Detect which cell encompasses the target text, then output its [X, Y] center coordinate. 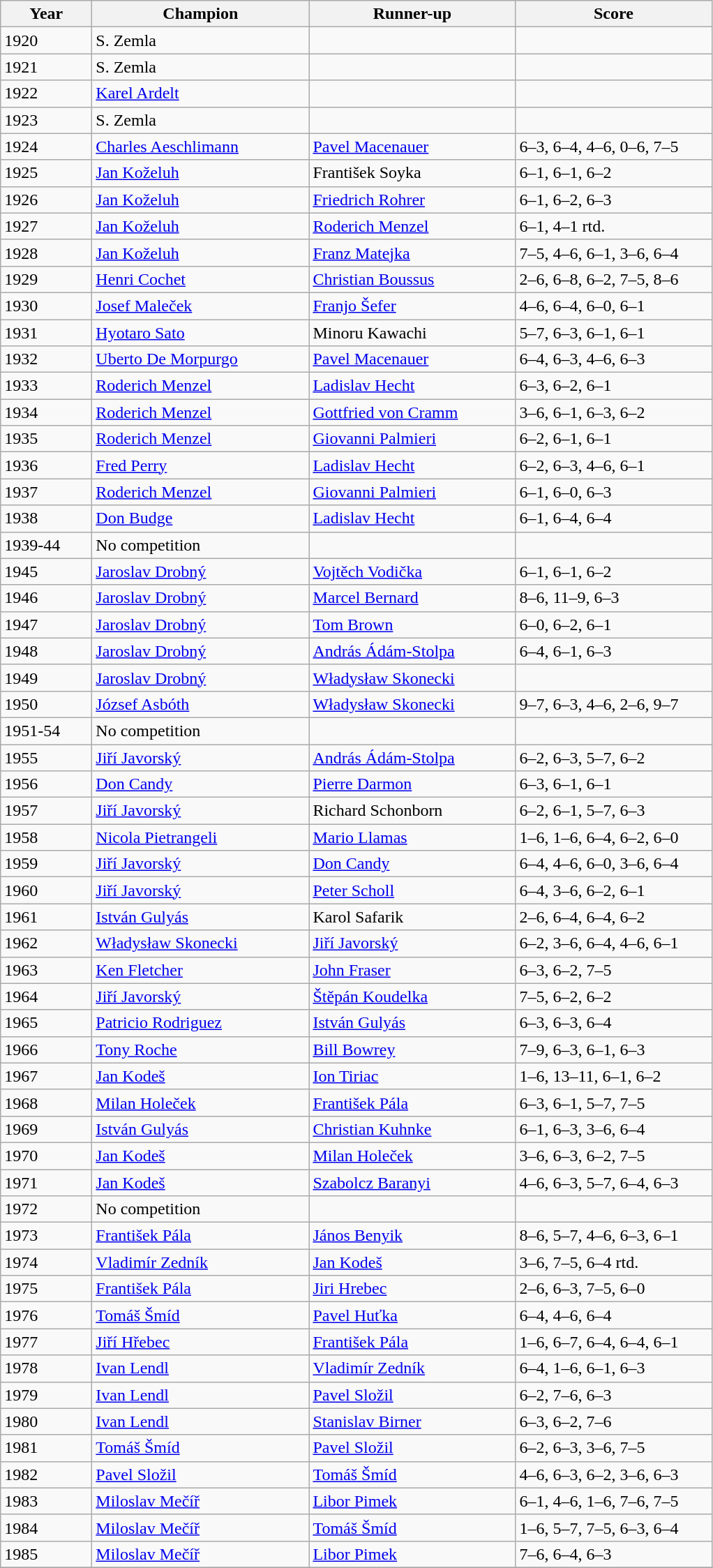
Mario Llamas [412, 837]
Fred Perry [201, 465]
Szabolcz Baranyi [412, 1183]
1955 [46, 757]
1928 [46, 253]
1963 [46, 970]
Jiří Hřebec [201, 1342]
Champion [201, 14]
František Soyka [412, 173]
Gottfried von Cramm [412, 412]
Year [46, 14]
1973 [46, 1236]
6–1, 4–1 rtd. [614, 226]
6–2, 6–3, 5–7, 6–2 [614, 757]
7–9, 6–3, 6–1, 6–3 [614, 1050]
6–3, 6–2, 7–6 [614, 1421]
6–4, 6–1, 6–3 [614, 651]
1982 [46, 1474]
6–1, 4–6, 1–6, 7–6, 7–5 [614, 1501]
1–6, 13–11, 6–1, 6–2 [614, 1076]
6–3, 6–1, 5–7, 7–5 [614, 1103]
1948 [46, 651]
6–3, 6–1, 6–1 [614, 784]
1960 [46, 890]
6–2, 7–6, 6–3 [614, 1395]
1935 [46, 439]
6–1, 6–2, 6–3 [614, 200]
Ion Tiriac [412, 1076]
Runner-up [412, 14]
1939-44 [46, 545]
8–6, 5–7, 4–6, 6–3, 6–1 [614, 1236]
Josef Maleček [201, 306]
3–6, 6–1, 6–3, 6–2 [614, 412]
Richard Schonborn [412, 811]
Stanislav Birner [412, 1421]
1927 [46, 226]
Christian Kuhnke [412, 1129]
1970 [46, 1156]
1–6, 6–7, 6–4, 6–4, 6–1 [614, 1342]
1921 [46, 67]
János Benyik [412, 1236]
Christian Boussus [412, 279]
6–3, 6–4, 4–6, 0–6, 7–5 [614, 147]
6–0, 6–2, 6–1 [614, 625]
Pavel Huťka [412, 1315]
Marcel Bernard [412, 598]
1926 [46, 200]
1983 [46, 1501]
1934 [46, 412]
1975 [46, 1289]
1938 [46, 518]
6–4, 6–3, 4–6, 6–3 [614, 359]
1962 [46, 943]
6–4, 4–6, 6–4 [614, 1315]
6–3, 6–2, 7–5 [614, 970]
6–3, 6–3, 6–4 [614, 1023]
6–2, 6–1, 5–7, 6–3 [614, 811]
6–1, 6–3, 3–6, 6–4 [614, 1129]
Peter Scholl [412, 890]
Hyotaro Sato [201, 333]
József Asbóth [201, 704]
4–6, 6–4, 6–0, 6–1 [614, 306]
1947 [46, 625]
1929 [46, 279]
Charles Aeschlimann [201, 147]
1969 [46, 1129]
Uberto De Morpurgo [201, 359]
1972 [46, 1209]
1981 [46, 1448]
Bill Bowrey [412, 1050]
1949 [46, 678]
1936 [46, 465]
1932 [46, 359]
1971 [46, 1183]
1946 [46, 598]
1977 [46, 1342]
Don Budge [201, 518]
4–6, 6–3, 5–7, 6–4, 6–3 [614, 1183]
6–4, 4–6, 6–0, 3–6, 6–4 [614, 864]
1–6, 1–6, 6–4, 6–2, 6–0 [614, 837]
6–1, 6–0, 6–3 [614, 492]
Štěpán Koudelka [412, 996]
1930 [46, 306]
John Fraser [412, 970]
1967 [46, 1076]
5–7, 6–3, 6–1, 6–1 [614, 333]
Karol Safarik [412, 917]
1968 [46, 1103]
2–6, 6–8, 6–2, 7–5, 8–6 [614, 279]
Jiri Hrebec [412, 1289]
1923 [46, 120]
6–2, 6–3, 3–6, 7–5 [614, 1448]
1985 [46, 1554]
Tom Brown [412, 625]
7–6, 6–4, 6–3 [614, 1554]
1924 [46, 147]
1984 [46, 1528]
Franjo Šefer [412, 306]
1976 [46, 1315]
4–6, 6–3, 6–2, 3–6, 6–3 [614, 1474]
1933 [46, 386]
Friedrich Rohrer [412, 200]
Henri Cochet [201, 279]
1961 [46, 917]
1–6, 5–7, 7–5, 6–3, 6–4 [614, 1528]
Patricio Rodriguez [201, 1023]
1980 [46, 1421]
2–6, 6–3, 7–5, 6–0 [614, 1289]
1950 [46, 704]
1931 [46, 333]
1974 [46, 1262]
6–4, 3–6, 6–2, 6–1 [614, 890]
1922 [46, 94]
Score [614, 14]
1920 [46, 40]
Nicola Pietrangeli [201, 837]
6–4, 1–6, 6–1, 6–3 [614, 1368]
1956 [46, 784]
2–6, 6–4, 6–4, 6–2 [614, 917]
6–2, 6–3, 4–6, 6–1 [614, 465]
Vojtěch Vodička [412, 572]
Minoru Kawachi [412, 333]
1951-54 [46, 731]
1959 [46, 864]
1958 [46, 837]
8–6, 11–9, 6–3 [614, 598]
1964 [46, 996]
1937 [46, 492]
1979 [46, 1395]
7–5, 6–2, 6–2 [614, 996]
Tony Roche [201, 1050]
6–1, 6–4, 6–4 [614, 518]
1925 [46, 173]
3–6, 6–3, 6–2, 7–5 [614, 1156]
6–2, 6–1, 6–1 [614, 439]
1966 [46, 1050]
Franz Matejka [412, 253]
Ken Fletcher [201, 970]
1978 [46, 1368]
9–7, 6–3, 4–6, 2–6, 9–7 [614, 704]
6–3, 6–2, 6–1 [614, 386]
6–2, 3–6, 6–4, 4–6, 6–1 [614, 943]
7–5, 4–6, 6–1, 3–6, 6–4 [614, 253]
Pierre Darmon [412, 784]
1945 [46, 572]
1957 [46, 811]
Karel Ardelt [201, 94]
1965 [46, 1023]
3–6, 7–5, 6–4 rtd. [614, 1262]
